From the cell containing the given text, extract its center point as [x, y] coordinate. 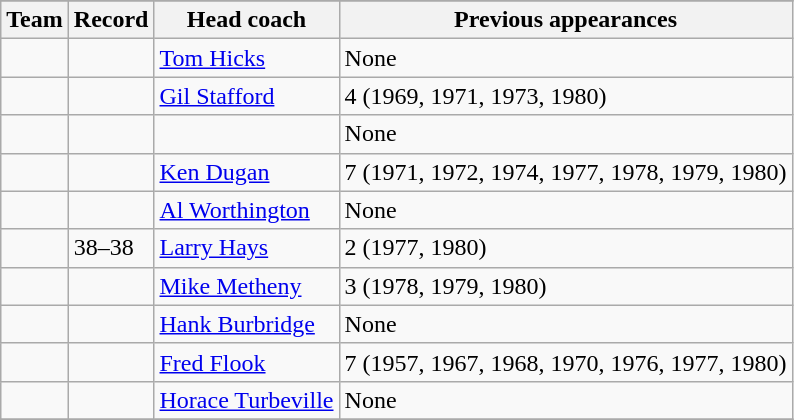
Team [35, 20]
38–38 [111, 248]
Tom Hicks [246, 58]
Gil Stafford [246, 96]
Head coach [246, 20]
Horace Turbeville [246, 400]
Fred Flook [246, 362]
Previous appearances [566, 20]
Hank Burbridge [246, 324]
2 (1977, 1980) [566, 248]
7 (1971, 1972, 1974, 1977, 1978, 1979, 1980) [566, 172]
Larry Hays [246, 248]
Al Worthington [246, 210]
Ken Dugan [246, 172]
3 (1978, 1979, 1980) [566, 286]
Mike Metheny [246, 286]
Record [111, 20]
7 (1957, 1967, 1968, 1970, 1976, 1977, 1980) [566, 362]
4 (1969, 1971, 1973, 1980) [566, 96]
